Capture the cell that displays the provided text and extract its [X, Y] central coordinate. 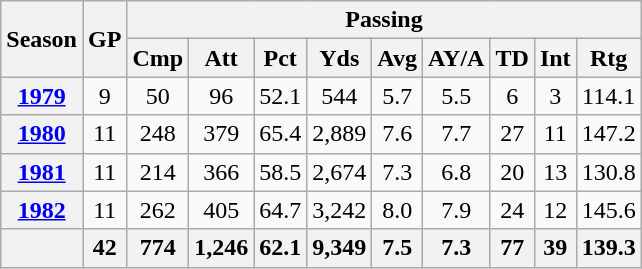
7.6 [398, 134]
Passing [384, 20]
214 [158, 172]
139.3 [608, 248]
7.9 [456, 210]
1,246 [222, 248]
6.8 [456, 172]
Att [222, 58]
5.5 [456, 96]
Pct [280, 58]
13 [555, 172]
405 [222, 210]
20 [512, 172]
Avg [398, 58]
96 [222, 96]
58.5 [280, 172]
8.0 [398, 210]
64.7 [280, 210]
9,349 [340, 248]
Rtg [608, 58]
130.8 [608, 172]
12 [555, 210]
Yds [340, 58]
24 [512, 210]
366 [222, 172]
52.1 [280, 96]
50 [158, 96]
145.6 [608, 210]
9 [104, 96]
147.2 [608, 134]
1982 [42, 210]
1979 [42, 96]
774 [158, 248]
2,674 [340, 172]
3 [555, 96]
7.7 [456, 134]
42 [104, 248]
Cmp [158, 58]
77 [512, 248]
7.5 [398, 248]
GP [104, 39]
3,242 [340, 210]
1980 [42, 134]
114.1 [608, 96]
379 [222, 134]
AY/A [456, 58]
5.7 [398, 96]
39 [555, 248]
544 [340, 96]
62.1 [280, 248]
2,889 [340, 134]
262 [158, 210]
TD [512, 58]
6 [512, 96]
Season [42, 39]
27 [512, 134]
65.4 [280, 134]
Int [555, 58]
1981 [42, 172]
248 [158, 134]
